Locate the cell with the specified text and output its (X, Y) center coordinate. 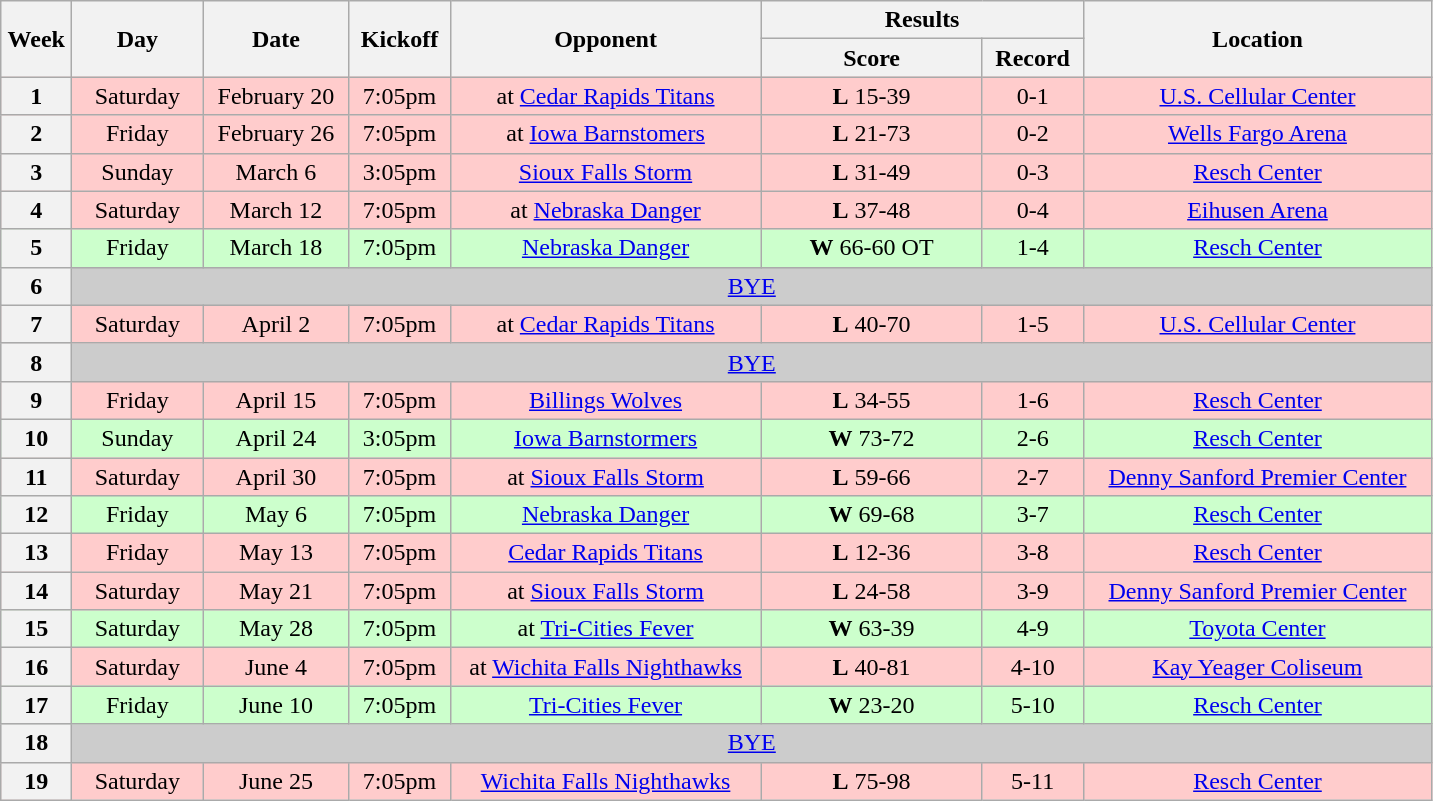
Wichita Falls Nighthawks (606, 781)
L 59-66 (872, 477)
0-4 (1032, 210)
May 28 (276, 629)
5 (36, 248)
Kay Yeager Coliseum (1258, 667)
Billings Wolves (606, 400)
3-7 (1032, 515)
13 (36, 553)
2-7 (1032, 477)
L 40-81 (872, 667)
1-5 (1032, 324)
3-8 (1032, 553)
Iowa Barnstormers (606, 438)
4-10 (1032, 667)
Toyota Center (1258, 629)
1 (36, 96)
14 (36, 591)
L 12-36 (872, 553)
0-3 (1032, 172)
Results (922, 20)
L 24-58 (872, 591)
11 (36, 477)
March 18 (276, 248)
0-2 (1032, 134)
18 (36, 743)
19 (36, 781)
Location (1258, 39)
June 4 (276, 667)
2-6 (1032, 438)
W 23-20 (872, 705)
April 15 (276, 400)
1-6 (1032, 400)
4-9 (1032, 629)
12 (36, 515)
Record (1032, 58)
L 75-98 (872, 781)
15 (36, 629)
10 (36, 438)
4 (36, 210)
February 20 (276, 96)
Score (872, 58)
at Nebraska Danger (606, 210)
Cedar Rapids Titans (606, 553)
April 2 (276, 324)
0-1 (1032, 96)
March 6 (276, 172)
Tri-Cities Fever (606, 705)
9 (36, 400)
L 40-70 (872, 324)
W 66-60 OT (872, 248)
March 12 (276, 210)
April 30 (276, 477)
May 6 (276, 515)
May 13 (276, 553)
Sioux Falls Storm (606, 172)
February 26 (276, 134)
at Tri-Cities Fever (606, 629)
Day (138, 39)
April 24 (276, 438)
W 69-68 (872, 515)
6 (36, 286)
3-9 (1032, 591)
L 34-55 (872, 400)
Opponent (606, 39)
W 63-39 (872, 629)
W 73-72 (872, 438)
L 31-49 (872, 172)
16 (36, 667)
at Wichita Falls Nighthawks (606, 667)
June 10 (276, 705)
3 (36, 172)
May 21 (276, 591)
Week (36, 39)
8 (36, 362)
17 (36, 705)
7 (36, 324)
Eihusen Arena (1258, 210)
L 21-73 (872, 134)
1-4 (1032, 248)
L 37-48 (872, 210)
5-10 (1032, 705)
5-11 (1032, 781)
Kickoff (400, 39)
June 25 (276, 781)
at Iowa Barnstomers (606, 134)
2 (36, 134)
Wells Fargo Arena (1258, 134)
L 15-39 (872, 96)
Date (276, 39)
